Output the [X, Y] coordinate of the center of the cell containing the given text.  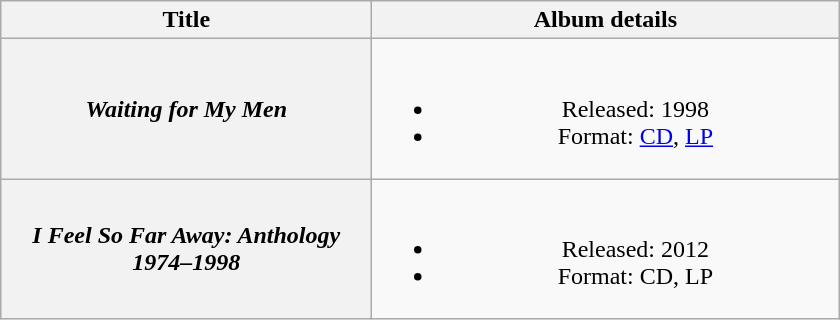
I Feel So Far Away: Anthology 1974–1998 [186, 249]
Waiting for My Men [186, 109]
Released: 2012Format: CD, LP [606, 249]
Released: 1998Format: CD, LP [606, 109]
Album details [606, 20]
Title [186, 20]
